Pinpoint the cell where the given text exists, returning its (X, Y) midpoint coordinate. 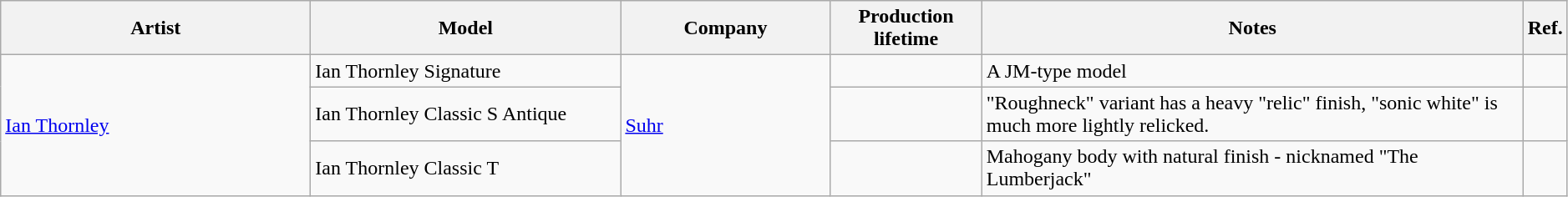
A JM-type model (1252, 71)
Production lifetime (906, 28)
"Roughneck" variant has a heavy "relic" finish, "sonic white" is much more lightly relicked. (1252, 114)
Notes (1252, 28)
Suhr (725, 125)
Artist (155, 28)
Mahogany body with natural finish - nicknamed "The Lumberjack" (1252, 169)
Ref. (1545, 28)
Company (725, 28)
Ian Thornley Signature (466, 71)
Ian Thornley Classic T (466, 169)
Ian Thornley Classic S Antique (466, 114)
Model (466, 28)
Ian Thornley (155, 125)
